Capture the cell that displays the provided text and extract its [x, y] central coordinate. 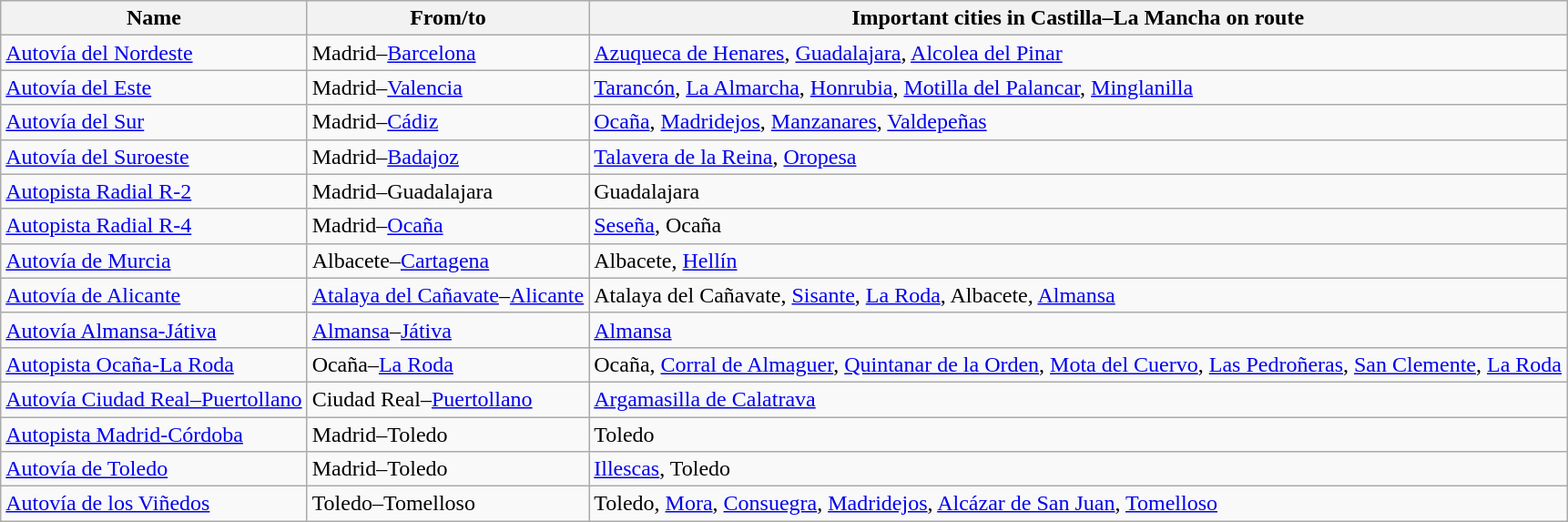
Atalaya del Cañavate–Alicante [448, 295]
Almansa [1078, 330]
Guadalajara [1078, 191]
Autopista Radial R-4 [154, 226]
Autovía Ciudad Real–Puertollano [154, 399]
Autovía del Suroeste [154, 157]
Toledo [1078, 435]
Madrid–Ocaña [448, 226]
Tarancón, La Almarcha, Honrubia, Motilla del Palancar, Minglanilla [1078, 87]
Albacete–Cartagena [448, 261]
Ocaña–La Roda [448, 364]
Important cities in Castilla–La Mancha on route [1078, 18]
Autovía del Nordeste [154, 53]
Autovía de los Viñedos [154, 504]
Autopista Ocaña-La Roda [154, 364]
Autovía de Alicante [154, 295]
Toledo–Tomelloso [448, 504]
Autopista Radial R-2 [154, 191]
Madrid–Barcelona [448, 53]
Name [154, 18]
Autovía del Sur [154, 122]
Talavera de la Reina, Oropesa [1078, 157]
Seseña, Ocaña [1078, 226]
Atalaya del Cañavate, Sisante, La Roda, Albacete, Almansa [1078, 295]
Madrid–Guadalajara [448, 191]
Argamasilla de Calatrava [1078, 399]
Autovía del Este [154, 87]
Ocaña, Corral de Almaguer, Quintanar de la Orden, Mota del Cuervo, Las Pedroñeras, San Clemente, La Roda [1078, 364]
From/to [448, 18]
Illescas, Toledo [1078, 469]
Autopista Madrid-Córdoba [154, 435]
Ciudad Real–Puertollano [448, 399]
Autovía Almansa-Játiva [154, 330]
Madrid–Badajoz [448, 157]
Ocaña, Madridejos, Manzanares, Valdepeñas [1078, 122]
Autovía de Toledo [154, 469]
Albacete, Hellín [1078, 261]
Azuqueca de Henares, Guadalajara, Alcolea del Pinar [1078, 53]
Madrid–Valencia [448, 87]
Madrid–Cádiz [448, 122]
Autovía de Murcia [154, 261]
Toledo, Mora, Consuegra, Madridejos, Alcázar de San Juan, Tomelloso [1078, 504]
Almansa–Játiva [448, 330]
